From the cell containing the given text, extract its center point as (X, Y) coordinate. 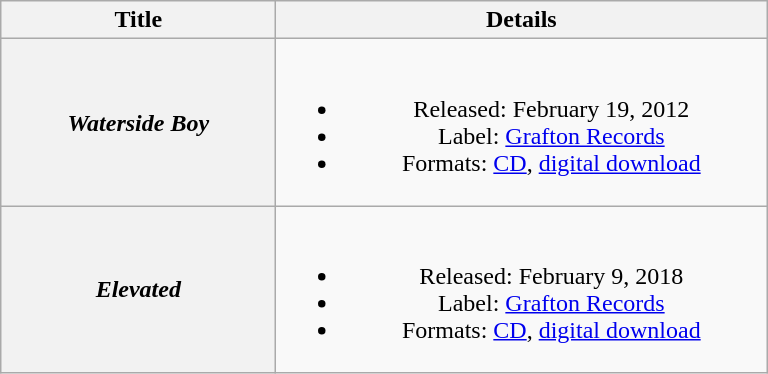
Waterside Boy (138, 122)
Title (138, 20)
Details (522, 20)
Released: February 9, 2018Label: Grafton RecordsFormats: CD, digital download (522, 290)
Released: February 19, 2012Label: Grafton RecordsFormats: CD, digital download (522, 122)
Elevated (138, 290)
